Find where the given text appears and provide that cell's center as [x, y] coordinate. 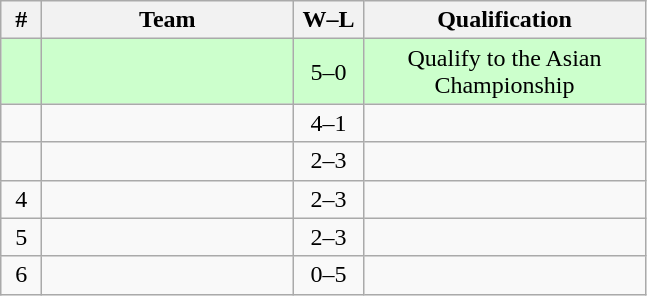
Team [168, 20]
# [22, 20]
Qualification [504, 20]
5 [22, 237]
4–1 [328, 123]
4 [22, 199]
5–0 [328, 72]
W–L [328, 20]
Qualify to the Asian Championship [504, 72]
0–5 [328, 275]
6 [22, 275]
